Determine the [X, Y] coordinate at the center of the cell enclosing the given text.  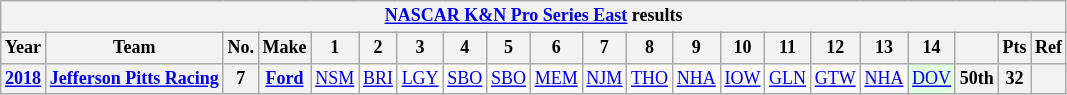
IOW [742, 78]
LGY [420, 78]
MEM [556, 78]
No. [240, 48]
DOV [932, 78]
Make [284, 48]
Year [24, 48]
NJM [604, 78]
2 [378, 48]
12 [835, 48]
1 [335, 48]
9 [696, 48]
BRI [378, 78]
13 [884, 48]
NASCAR K&N Pro Series East results [534, 16]
NSM [335, 78]
5 [509, 48]
GLN [788, 78]
3 [420, 48]
14 [932, 48]
Ford [284, 78]
50th [976, 78]
THO [650, 78]
GTW [835, 78]
32 [1014, 78]
11 [788, 48]
Team [134, 48]
Pts [1014, 48]
4 [465, 48]
8 [650, 48]
6 [556, 48]
Ref [1049, 48]
10 [742, 48]
2018 [24, 78]
Jefferson Pitts Racing [134, 78]
